Capture the cell that displays the provided text and extract its [X, Y] central coordinate. 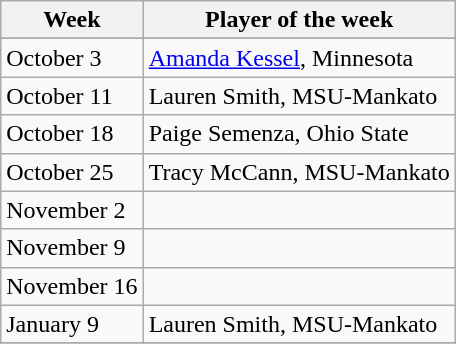
Paige Semenza, Ohio State [299, 134]
October 3 [72, 58]
Week [72, 20]
October 18 [72, 134]
November 16 [72, 286]
Amanda Kessel, Minnesota [299, 58]
November 9 [72, 248]
November 2 [72, 210]
Tracy McCann, MSU-Mankato [299, 172]
January 9 [72, 324]
October 25 [72, 172]
Player of the week [299, 20]
October 11 [72, 96]
